Detect which cell encompasses the target text, then output its [X, Y] center coordinate. 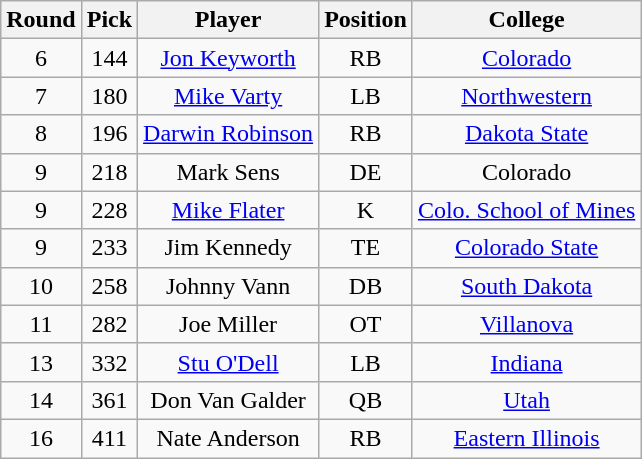
Dakota State [526, 134]
Round [41, 20]
Don Van Galder [228, 400]
Mike Flater [228, 210]
South Dakota [526, 286]
TE [366, 248]
218 [109, 172]
DB [366, 286]
Jim Kennedy [228, 248]
Indiana [526, 362]
Colo. School of Mines [526, 210]
233 [109, 248]
144 [109, 58]
6 [41, 58]
14 [41, 400]
QB [366, 400]
Jon Keyworth [228, 58]
332 [109, 362]
8 [41, 134]
228 [109, 210]
361 [109, 400]
16 [41, 438]
Villanova [526, 324]
Position [366, 20]
258 [109, 286]
Northwestern [526, 96]
13 [41, 362]
Player [228, 20]
Joe Miller [228, 324]
Darwin Robinson [228, 134]
Utah [526, 400]
411 [109, 438]
180 [109, 96]
196 [109, 134]
Stu O'Dell [228, 362]
11 [41, 324]
Nate Anderson [228, 438]
7 [41, 96]
282 [109, 324]
DE [366, 172]
Johnny Vann [228, 286]
OT [366, 324]
10 [41, 286]
Eastern Illinois [526, 438]
K [366, 210]
College [526, 20]
Pick [109, 20]
Mike Varty [228, 96]
Colorado State [526, 248]
Mark Sens [228, 172]
